Return (x, y) of the center of cell containing provided text 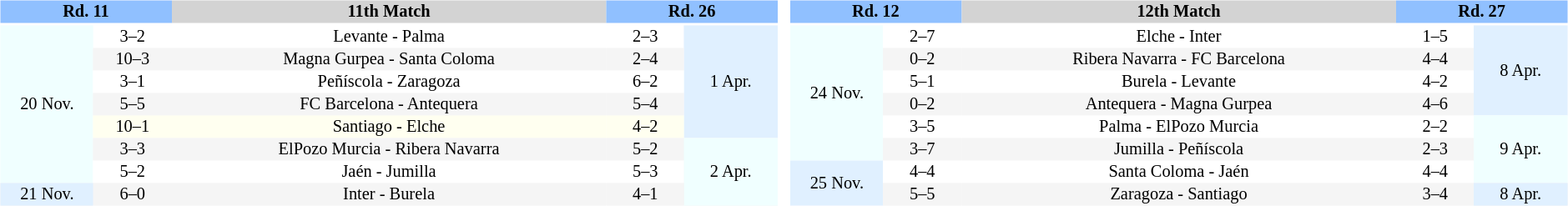
Santa Coloma - Jaén (1178, 172)
Elche - Inter (1178, 37)
Palma - ElPozo Murcia (1178, 127)
11th Match (389, 12)
Levante - Palma (389, 37)
10–3 (132, 60)
2–4 (646, 60)
12th Match (1178, 12)
4–6 (1435, 105)
Rd. 27 (1482, 12)
5–3 (646, 172)
3–5 (923, 127)
Ribera Navarra - FC Barcelona (1178, 60)
6–2 (646, 82)
4–1 (646, 195)
2–7 (923, 37)
3–3 (132, 150)
9 Apr. (1520, 148)
2 Apr. (731, 172)
Peñíscola - Zaragoza (389, 82)
21 Nov. (47, 195)
Burela - Levante (1178, 82)
Rd. 11 (85, 12)
Jumilla - Peñíscola (1178, 150)
10–1 (132, 127)
6–0 (132, 195)
Rd. 12 (876, 12)
Rd. 26 (693, 12)
24 Nov. (837, 93)
25 Nov. (837, 183)
3–7 (923, 150)
3–2 (132, 37)
ElPozo Murcia - Ribera Navarra (389, 150)
3–1 (132, 82)
20 Nov. (47, 103)
2–2 (1435, 127)
5–4 (646, 105)
Zaragoza - Santiago (1178, 195)
Inter - Burela (389, 195)
3–4 (1435, 195)
Antequera - Magna Gurpea (1178, 105)
5–1 (923, 82)
1 Apr. (731, 82)
1–5 (1435, 37)
Santiago - Elche (389, 127)
Jaén - Jumilla (389, 172)
Magna Gurpea - Santa Coloma (389, 60)
FC Barcelona - Antequera (389, 105)
